Output the (x, y) coordinate of the center of the cell containing the given text.  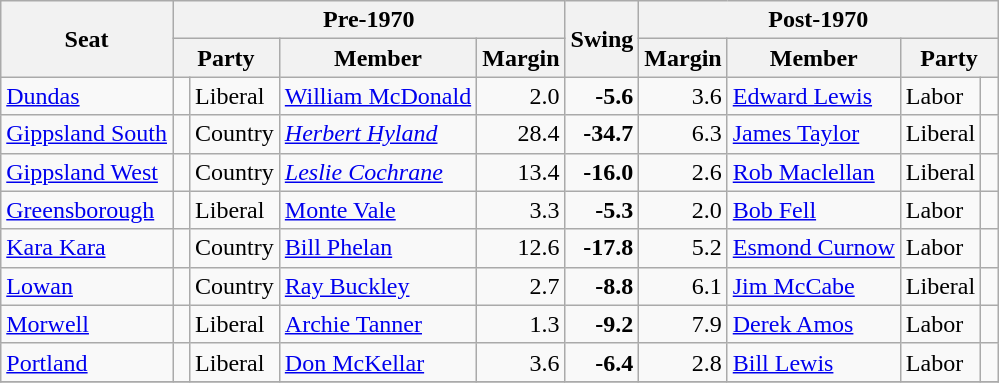
-5.3 (602, 210)
Esmond Curnow (814, 248)
Edward Lewis (814, 96)
Seat (87, 39)
Ray Buckley (378, 286)
Portland (87, 362)
Derek Amos (814, 324)
12.6 (521, 248)
Rob Maclellan (814, 172)
Greensborough (87, 210)
13.4 (521, 172)
Leslie Cochrane (378, 172)
6.1 (683, 286)
-34.7 (602, 134)
Gippsland South (87, 134)
2.7 (521, 286)
-9.2 (602, 324)
Kara Kara (87, 248)
-5.6 (602, 96)
Lowan (87, 286)
Post-1970 (818, 20)
William McDonald (378, 96)
-8.8 (602, 286)
Archie Tanner (378, 324)
Bob Fell (814, 210)
28.4 (521, 134)
Pre-1970 (368, 20)
Morwell (87, 324)
Don McKellar (378, 362)
Bill Lewis (814, 362)
-6.4 (602, 362)
-17.8 (602, 248)
Dundas (87, 96)
5.2 (683, 248)
6.3 (683, 134)
7.9 (683, 324)
3.3 (521, 210)
James Taylor (814, 134)
1.3 (521, 324)
Herbert Hyland (378, 134)
2.6 (683, 172)
2.8 (683, 362)
Gippsland West (87, 172)
Swing (602, 39)
-16.0 (602, 172)
Jim McCabe (814, 286)
Monte Vale (378, 210)
Bill Phelan (378, 248)
